Pinpoint the cell where the given text exists, returning its [X, Y] midpoint coordinate. 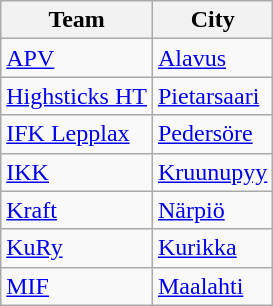
Team [77, 20]
Kurikka [212, 248]
Highsticks HT [77, 96]
KuRy [77, 248]
APV [77, 58]
IKK [77, 172]
Pietarsaari [212, 96]
City [212, 20]
Närpiö [212, 210]
Pedersöre [212, 134]
Alavus [212, 58]
Kraft [77, 210]
Maalahti [212, 286]
IFK Lepplax [77, 134]
Kruunupyy [212, 172]
MIF [77, 286]
